Search for the cell housing the specified text and yield its [X, Y] center coordinate. 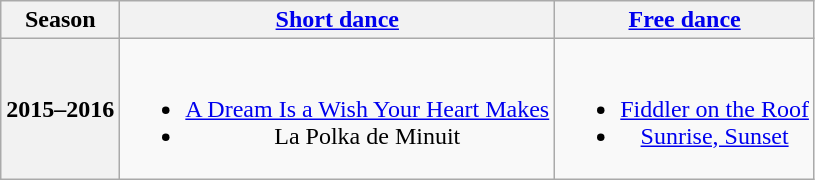
Free dance [685, 20]
2015–2016 [60, 109]
Short dance [338, 20]
Season [60, 20]
Fiddler on the RoofSunrise, Sunset [685, 109]
A Dream Is a Wish Your Heart Makes La Polka de Minuit [338, 109]
